Provide the [X, Y] coordinate of the cell's center where the given text is located.  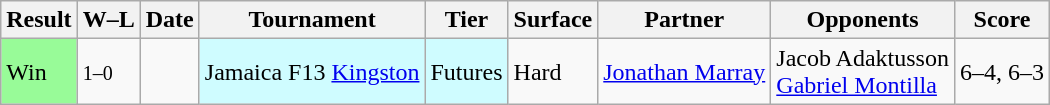
Score [1002, 20]
Jamaica F13 Kingston [312, 72]
Jacob Adaktusson Gabriel Montilla [863, 72]
Tournament [312, 20]
Win [39, 72]
6–4, 6–3 [1002, 72]
Futures [466, 72]
W–L [108, 20]
Result [39, 20]
Surface [553, 20]
Opponents [863, 20]
Jonathan Marray [684, 72]
Date [170, 20]
Hard [553, 72]
Tier [466, 20]
1–0 [108, 72]
Partner [684, 20]
